From the cell containing the given text, extract its center point as (X, Y) coordinate. 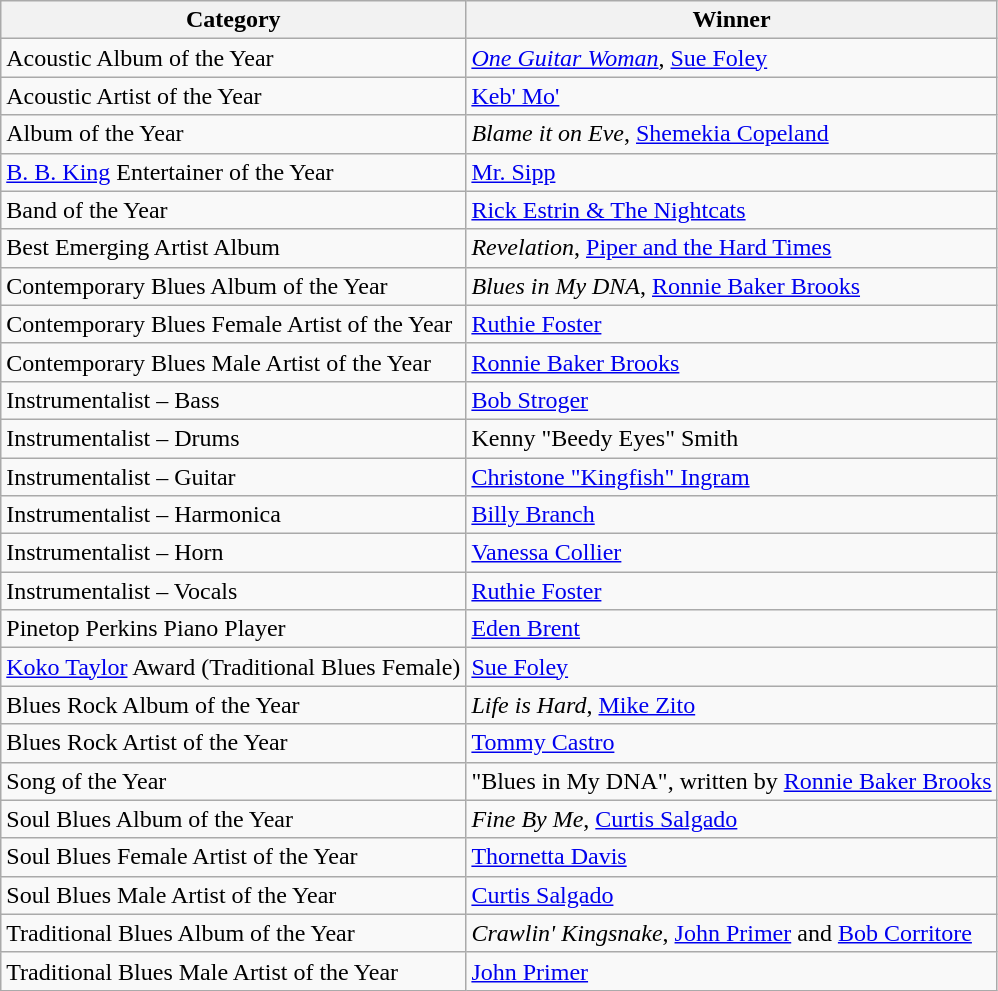
Contemporary Blues Female Artist of the Year (234, 324)
Tommy Castro (732, 743)
Instrumentalist – Bass (234, 400)
Best Emerging Artist Album (234, 248)
Blues Rock Artist of the Year (234, 743)
Soul Blues Female Artist of the Year (234, 857)
Traditional Blues Male Artist of the Year (234, 971)
Kenny "Beedy Eyes" Smith (732, 438)
Mr. Sipp (732, 172)
Soul Blues Album of the Year (234, 819)
One Guitar Woman, Sue Foley (732, 58)
Song of the Year (234, 781)
Koko Taylor Award (Traditional Blues Female) (234, 667)
Fine By Me, Curtis Salgado (732, 819)
Rick Estrin & The Nightcats (732, 210)
"Blues in My DNA", written by Ronnie Baker Brooks (732, 781)
Billy Branch (732, 515)
Acoustic Artist of the Year (234, 96)
Life is Hard, Mike Zito (732, 705)
Instrumentalist – Horn (234, 553)
Crawlin' Kingsnake, John Primer and Bob Corritore (732, 933)
Curtis Salgado (732, 895)
Christone "Kingfish" Ingram (732, 477)
Instrumentalist – Vocals (234, 591)
Pinetop Perkins Piano Player (234, 629)
Instrumentalist – Guitar (234, 477)
Blues in My DNA, Ronnie Baker Brooks (732, 286)
Ronnie Baker Brooks (732, 362)
Soul Blues Male Artist of the Year (234, 895)
Winner (732, 20)
Instrumentalist – Drums (234, 438)
Acoustic Album of the Year (234, 58)
Keb' Mo' (732, 96)
Eden Brent (732, 629)
Revelation, Piper and the Hard Times (732, 248)
Blame it on Eve, Shemekia Copeland (732, 134)
Contemporary Blues Album of the Year (234, 286)
Album of the Year (234, 134)
Instrumentalist – Harmonica (234, 515)
Contemporary Blues Male Artist of the Year (234, 362)
Bob Stroger (732, 400)
Traditional Blues Album of the Year (234, 933)
B. B. King Entertainer of the Year (234, 172)
Vanessa Collier (732, 553)
Thornetta Davis (732, 857)
Blues Rock Album of the Year (234, 705)
Band of the Year (234, 210)
Category (234, 20)
John Primer (732, 971)
Sue Foley (732, 667)
